Capture the cell that displays the provided text and extract its [X, Y] central coordinate. 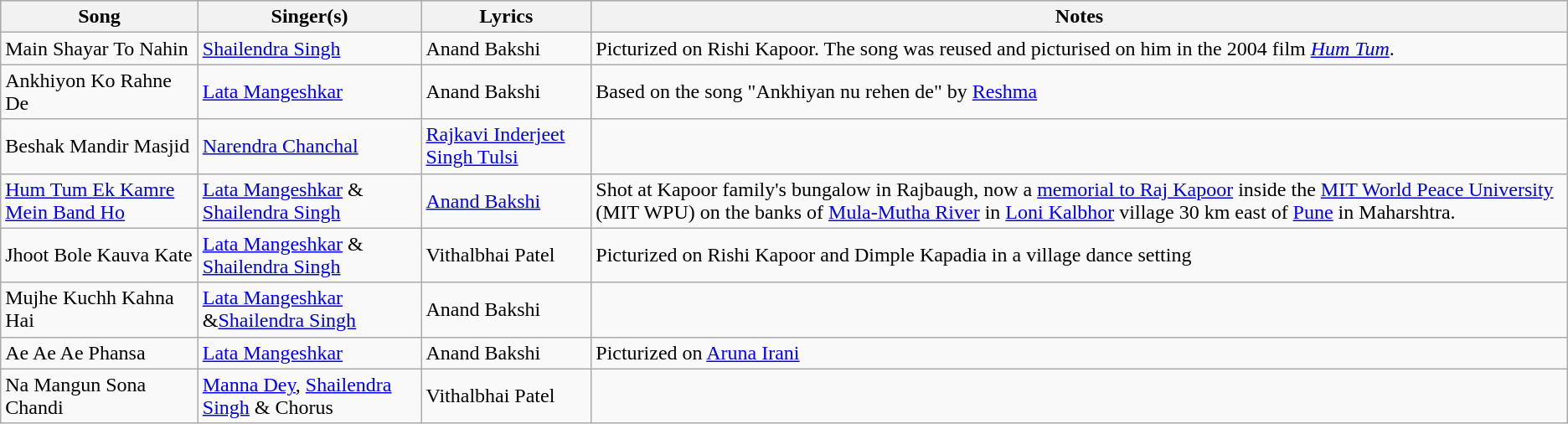
Narendra Chanchal [310, 146]
Manna Dey, Shailendra Singh & Chorus [310, 396]
Ae Ae Ae Phansa [100, 353]
Picturized on Rishi Kapoor. The song was reused and picturised on him in the 2004 film Hum Tum. [1080, 49]
Hum Tum Ek Kamre Mein Band Ho [100, 201]
Rajkavi Inderjeet Singh Tulsi [506, 146]
Singer(s) [310, 17]
Jhoot Bole Kauva Kate [100, 255]
Shailendra Singh [310, 49]
Na Mangun Sona Chandi [100, 396]
Lyrics [506, 17]
Song [100, 17]
Lata Mangeshkar &Shailendra Singh [310, 310]
Mujhe Kuchh Kahna Hai [100, 310]
Main Shayar To Nahin [100, 49]
Beshak Mandir Masjid [100, 146]
Notes [1080, 17]
Ankhiyon Ko Rahne De [100, 92]
Picturized on Rishi Kapoor and Dimple Kapadia in a village dance setting [1080, 255]
Picturized on Aruna Irani [1080, 353]
Based on the song "Ankhiyan nu rehen de" by Reshma [1080, 92]
